Locate the cell with the specified text and output its (x, y) center coordinate. 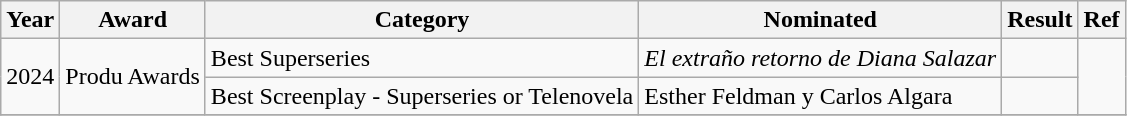
Produ Awards (133, 77)
Best Superseries (422, 58)
Best Screenplay - Superseries or Telenovela (422, 96)
2024 (30, 77)
El extraño retorno de Diana Salazar (820, 58)
Ref (1102, 20)
Result (1040, 20)
Nominated (820, 20)
Category (422, 20)
Award (133, 20)
Year (30, 20)
Esther Feldman y Carlos Algara (820, 96)
